For the text-containing cell, return its midpoint in (X, Y) coordinate format. 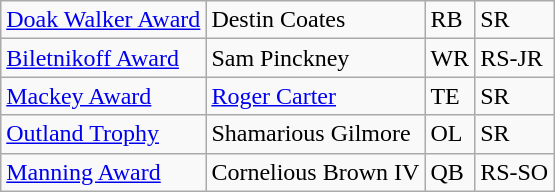
QB (450, 172)
Manning Award (104, 172)
Destin Coates (316, 20)
Doak Walker Award (104, 20)
RS-SO (514, 172)
Cornelious Brown IV (316, 172)
TE (450, 96)
RS-JR (514, 58)
Biletnikoff Award (104, 58)
RB (450, 20)
Roger Carter (316, 96)
OL (450, 134)
Shamarious Gilmore (316, 134)
Sam Pinckney (316, 58)
WR (450, 58)
Mackey Award (104, 96)
Outland Trophy (104, 134)
